For the text-containing cell, return its midpoint in (x, y) coordinate format. 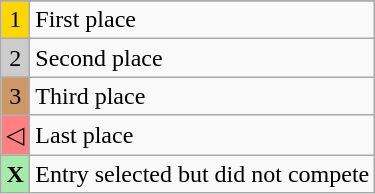
Entry selected but did not compete (202, 173)
X (16, 173)
1 (16, 20)
2 (16, 58)
3 (16, 96)
First place (202, 20)
◁ (16, 135)
Last place (202, 135)
Third place (202, 96)
Second place (202, 58)
